Extract the (x, y) coordinate from the center of the cell holding the provided text.  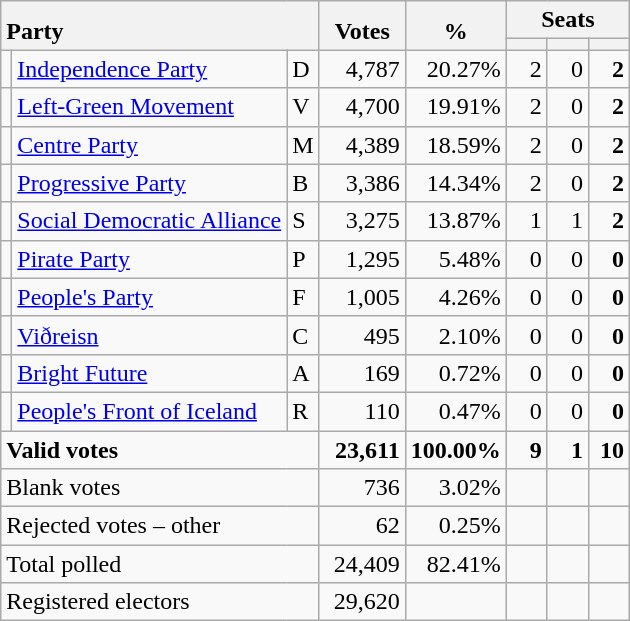
24,409 (362, 564)
1,295 (362, 259)
3,275 (362, 221)
19.91% (456, 107)
Rejected votes – other (160, 526)
0.72% (456, 373)
C (303, 335)
Bright Future (150, 373)
1,005 (362, 297)
% (456, 26)
4.26% (456, 297)
Valid votes (160, 449)
100.00% (456, 449)
736 (362, 488)
4,787 (362, 69)
S (303, 221)
13.87% (456, 221)
Registered electors (160, 602)
Progressive Party (150, 183)
4,700 (362, 107)
People's Party (150, 297)
23,611 (362, 449)
169 (362, 373)
0.25% (456, 526)
20.27% (456, 69)
Viðreisn (150, 335)
2.10% (456, 335)
Seats (568, 20)
5.48% (456, 259)
Votes (362, 26)
F (303, 297)
V (303, 107)
Social Democratic Alliance (150, 221)
9 (526, 449)
82.41% (456, 564)
62 (362, 526)
A (303, 373)
Blank votes (160, 488)
3,386 (362, 183)
M (303, 145)
Party (160, 26)
110 (362, 411)
Centre Party (150, 145)
R (303, 411)
Independence Party (150, 69)
495 (362, 335)
4,389 (362, 145)
D (303, 69)
Left-Green Movement (150, 107)
10 (608, 449)
3.02% (456, 488)
B (303, 183)
29,620 (362, 602)
0.47% (456, 411)
P (303, 259)
Pirate Party (150, 259)
14.34% (456, 183)
Total polled (160, 564)
18.59% (456, 145)
People's Front of Iceland (150, 411)
